Determine the [X, Y] coordinate at the center of the cell enclosing the given text.  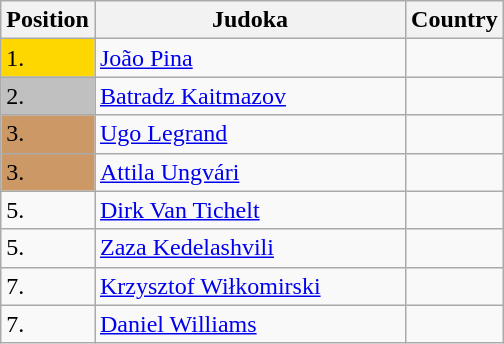
Daniel Williams [250, 324]
Dirk Van Tichelt [250, 210]
Batradz Kaitmazov [250, 96]
Judoka [250, 20]
Ugo Legrand [250, 134]
Krzysztof Wiłkomirski [250, 286]
Position [48, 20]
Attila Ungvári [250, 172]
João Pina [250, 58]
2. [48, 96]
Zaza Kedelashvili [250, 248]
1. [48, 58]
Country [455, 20]
